Search for the cell housing the specified text and yield its [X, Y] center coordinate. 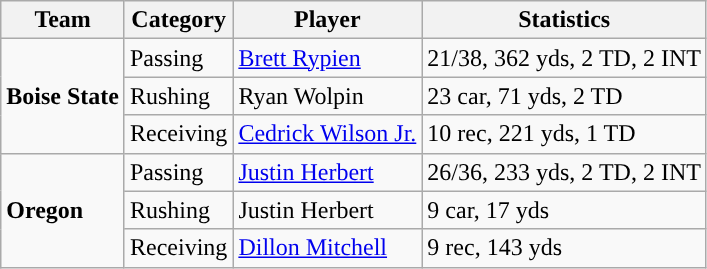
Category [178, 20]
Brett Rypien [328, 58]
Dillon Mitchell [328, 248]
10 rec, 221 yds, 1 TD [564, 134]
21/38, 362 yds, 2 TD, 2 INT [564, 58]
Team [63, 20]
9 car, 17 yds [564, 210]
Ryan Wolpin [328, 96]
Player [328, 20]
9 rec, 143 yds [564, 248]
23 car, 71 yds, 2 TD [564, 96]
Cedrick Wilson Jr. [328, 134]
Oregon [63, 210]
Statistics [564, 20]
Boise State [63, 96]
26/36, 233 yds, 2 TD, 2 INT [564, 172]
